Pinpoint the cell where the given text exists, returning its (x, y) midpoint coordinate. 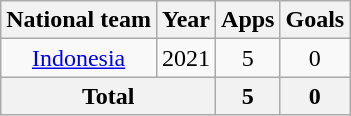
Indonesia (79, 58)
Total (108, 96)
Apps (248, 20)
Goals (315, 20)
Year (186, 20)
2021 (186, 58)
National team (79, 20)
